Search for the cell housing the specified text and yield its [x, y] center coordinate. 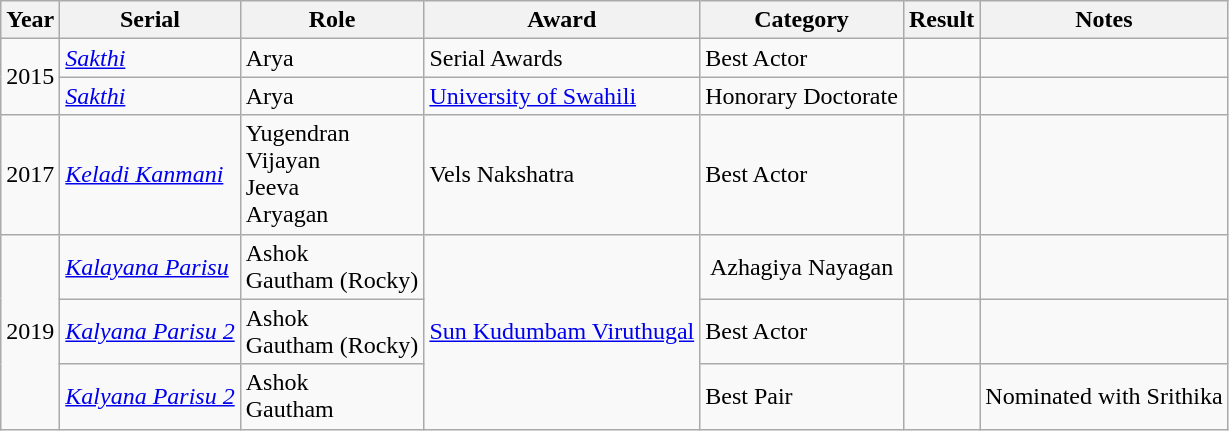
Serial [150, 20]
Category [802, 20]
Honorary Doctorate [802, 96]
Notes [1104, 20]
Azhagiya Nayagan [802, 266]
Best Pair [802, 396]
Serial Awards [562, 58]
2017 [30, 174]
2019 [30, 332]
Role [332, 20]
Year [30, 20]
Vels Nakshatra [562, 174]
Keladi Kanmani [150, 174]
YugendranVijayanJeevaAryagan [332, 174]
Kalayana Parisu [150, 266]
Result [941, 20]
Award [562, 20]
Nominated with Srithika [1104, 396]
University of Swahili [562, 96]
2015 [30, 77]
AshokGautham [332, 396]
Sun Kudumbam Viruthugal [562, 332]
